Return [X, Y] of the center of cell containing provided text 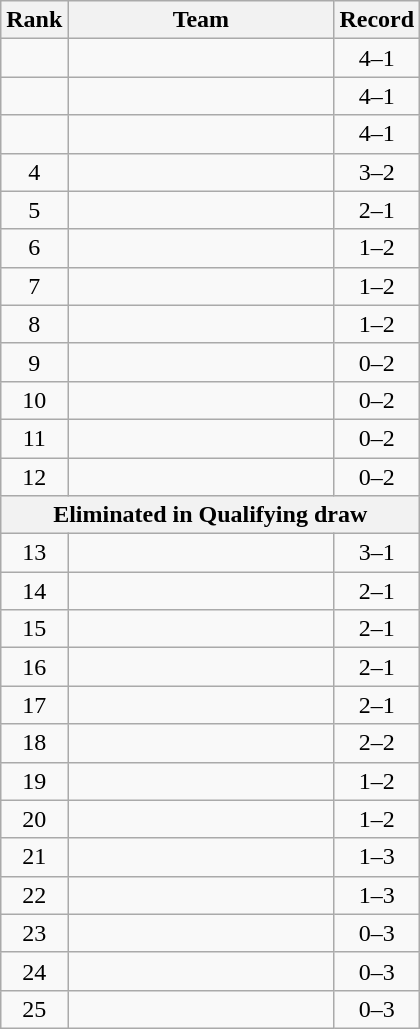
Record [377, 20]
7 [34, 286]
19 [34, 781]
22 [34, 895]
3–2 [377, 172]
9 [34, 362]
6 [34, 248]
Rank [34, 20]
12 [34, 477]
11 [34, 438]
24 [34, 971]
17 [34, 705]
14 [34, 591]
2–2 [377, 743]
16 [34, 667]
21 [34, 857]
10 [34, 400]
Eliminated in Qualifying draw [210, 515]
15 [34, 629]
4 [34, 172]
25 [34, 1009]
20 [34, 819]
5 [34, 210]
18 [34, 743]
13 [34, 553]
Team [201, 20]
8 [34, 324]
23 [34, 933]
3–1 [377, 553]
